Determine the (x, y) coordinate at the center of the cell enclosing the given text.  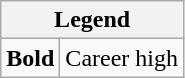
Legend (92, 20)
Career high (122, 58)
Bold (30, 58)
